Scan for the cell matching the given text and deliver its (X, Y) coordinate at center. 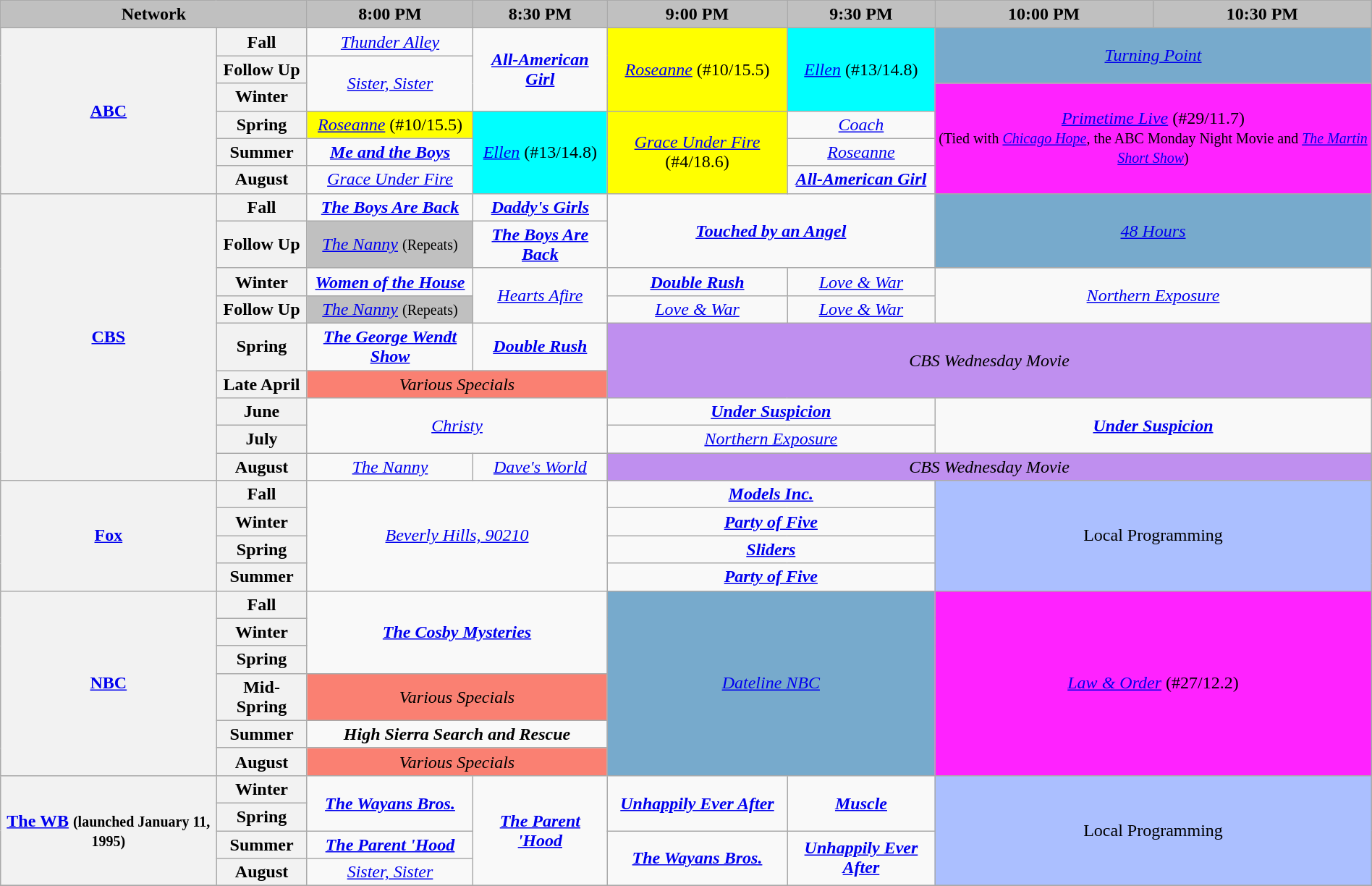
8:00 PM (390, 14)
The WB (launched January 11, 1995) (109, 830)
Christy (457, 426)
The Nanny (390, 467)
Dateline NBC (771, 683)
Thunder Alley (390, 42)
NBC (109, 683)
Dave's World (540, 467)
Hearts Afire (540, 295)
9:30 PM (861, 14)
Late April (262, 384)
Law & Order (#27/12.2) (1153, 683)
10:30 PM (1262, 14)
Mid-Spring (262, 696)
High Sierra Search and Rescue (457, 734)
Roseanne (861, 152)
Beverly Hills, 90210 (457, 536)
Fox (109, 536)
Women of the House (390, 282)
Me and the Boys (390, 152)
June (262, 412)
8:30 PM (540, 14)
Grace Under Fire (390, 180)
Muscle (861, 803)
July (262, 439)
The Cosby Mysteries (457, 632)
Network (153, 14)
Coach (861, 125)
48 Hours (1153, 230)
Turning Point (1153, 56)
Touched by an Angel (771, 230)
Daddy's Girls (540, 207)
Primetime Live (#29/11.7)(Tied with Chicago Hope, the ABC Monday Night Movie and The Martin Short Show) (1153, 138)
9:00 PM (698, 14)
10:00 PM (1044, 14)
The George Wendt Show (390, 346)
Models Inc. (771, 494)
ABC (109, 111)
Grace Under Fire (#4/18.6) (698, 152)
CBS (109, 337)
Sliders (771, 549)
